Scan for the cell matching the given text and deliver its (X, Y) coordinate at center. 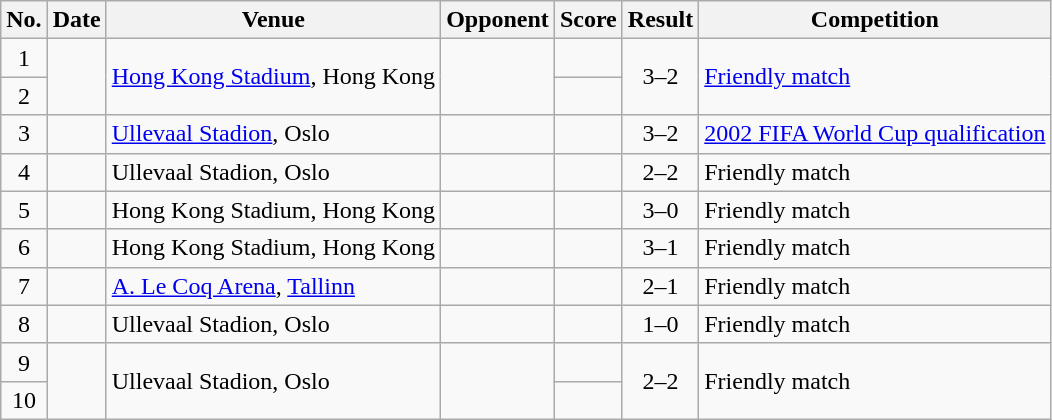
6 (24, 248)
1 (24, 58)
3–0 (660, 210)
7 (24, 286)
A. Le Coq Arena, Tallinn (273, 286)
Result (660, 20)
Competition (875, 20)
No. (24, 20)
10 (24, 400)
2–1 (660, 286)
Date (76, 20)
2 (24, 96)
4 (24, 172)
2002 FIFA World Cup qualification (875, 134)
Opponent (498, 20)
3 (24, 134)
1–0 (660, 324)
9 (24, 362)
8 (24, 324)
Score (588, 20)
Venue (273, 20)
5 (24, 210)
3–1 (660, 248)
